Pinpoint the cell where the given text exists, returning its (X, Y) midpoint coordinate. 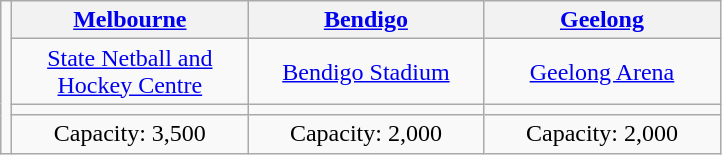
Capacity: 3,500 (130, 134)
Bendigo (366, 20)
Bendigo Stadium (366, 72)
Geelong (602, 20)
Geelong Arena (602, 72)
Melbourne (130, 20)
State Netball and Hockey Centre (130, 72)
